Extract the (X, Y) coordinate from the center of the cell holding the provided text.  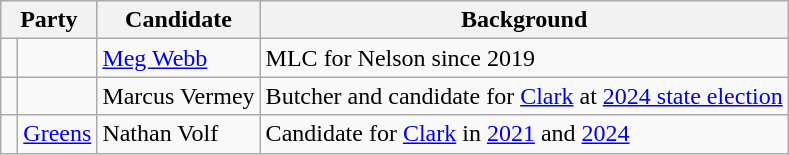
Marcus Vermey (178, 96)
Background (524, 20)
Candidate (178, 20)
Candidate for Clark in 2021 and 2024 (524, 134)
Party (49, 20)
Nathan Volf (178, 134)
Greens (58, 134)
Butcher and candidate for Clark at 2024 state election (524, 96)
MLC for Nelson since 2019 (524, 58)
Meg Webb (178, 58)
